Return (X, Y) of the center of cell containing provided text 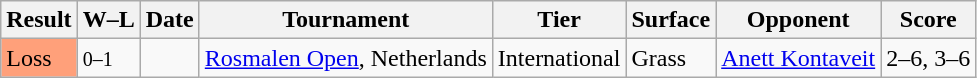
Rosmalen Open, Netherlands (346, 58)
Score (928, 20)
2–6, 3–6 (928, 58)
W–L (108, 20)
0–1 (108, 58)
International (559, 58)
Anett Kontaveit (798, 58)
Tier (559, 20)
Surface (671, 20)
Grass (671, 58)
Loss (39, 58)
Date (170, 20)
Tournament (346, 20)
Result (39, 20)
Opponent (798, 20)
